Capture the cell that displays the provided text and extract its [X, Y] central coordinate. 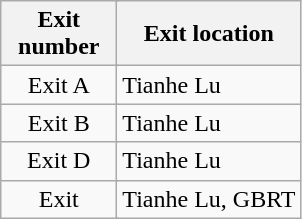
Exit A [59, 85]
Exit location [209, 34]
Exit [59, 199]
Tianhe Lu, GBRT [209, 199]
Exit number [59, 34]
Exit D [59, 161]
Exit B [59, 123]
